Determine the (X, Y) coordinate at the center of the cell enclosing the given text.  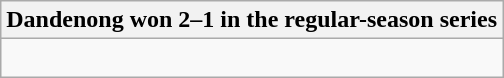
Dandenong won 2–1 in the regular-season series (252, 20)
